Return [x, y] of the center of cell containing provided text 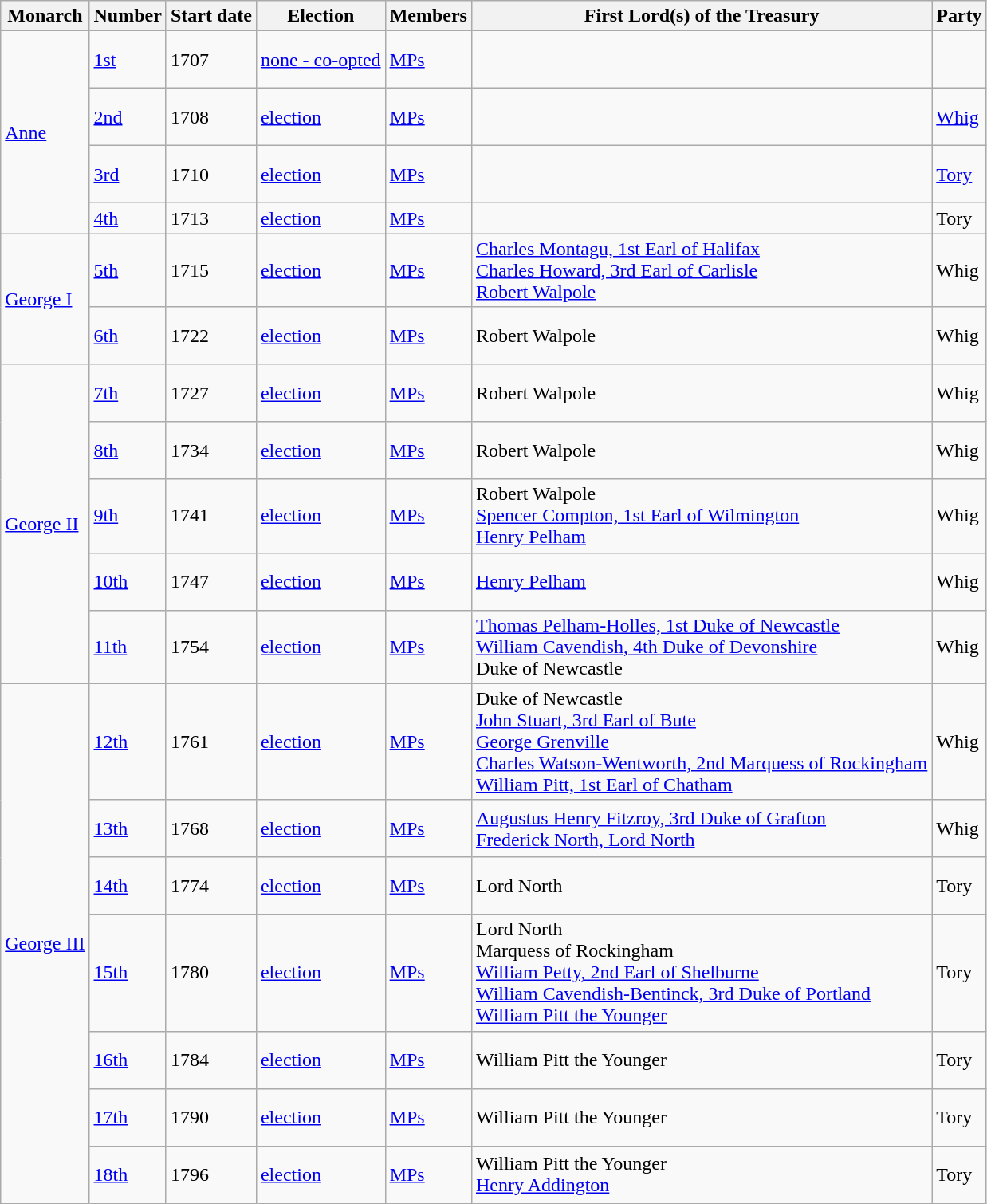
Number [128, 16]
1774 [210, 886]
Lord North [702, 886]
3rd [128, 175]
17th [128, 1117]
2nd [128, 117]
1741 [210, 516]
George III [45, 943]
1761 [210, 742]
none - co-opted [320, 60]
1713 [210, 218]
Start date [210, 16]
Election [320, 16]
11th [128, 647]
Thomas Pelham-Holles, 1st Duke of Newcastle William Cavendish, 4th Duke of Devonshire Duke of Newcastle [702, 647]
Anne [45, 132]
William Pitt the Younger Henry Addington [702, 1174]
13th [128, 828]
1780 [210, 973]
Party [959, 16]
George I [45, 299]
15th [128, 973]
Henry Pelham [702, 581]
1st [128, 60]
1747 [210, 581]
18th [128, 1174]
Monarch [45, 16]
7th [128, 393]
Lord North Marquess of Rockingham William Petty, 2nd Earl of Shelburne William Cavendish-Bentinck, 3rd Duke of Portland William Pitt the Younger [702, 973]
First Lord(s) of the Treasury [702, 16]
9th [128, 516]
1708 [210, 117]
Robert Walpole Spencer Compton, 1st Earl of Wilmington Henry Pelham [702, 516]
1768 [210, 828]
1722 [210, 336]
1707 [210, 60]
1727 [210, 393]
6th [128, 336]
16th [128, 1060]
4th [128, 218]
12th [128, 742]
8th [128, 451]
Charles Montagu, 1st Earl of HalifaxCharles Howard, 3rd Earl of CarlisleRobert Walpole [702, 270]
10th [128, 581]
Augustus Henry Fitzroy, 3rd Duke of Grafton Frederick North, Lord North [702, 828]
5th [128, 270]
1796 [210, 1174]
1734 [210, 451]
14th [128, 886]
1784 [210, 1060]
1754 [210, 647]
1790 [210, 1117]
1715 [210, 270]
Members [428, 16]
George II [45, 524]
1710 [210, 175]
